Return [x, y] of the center of cell containing provided text 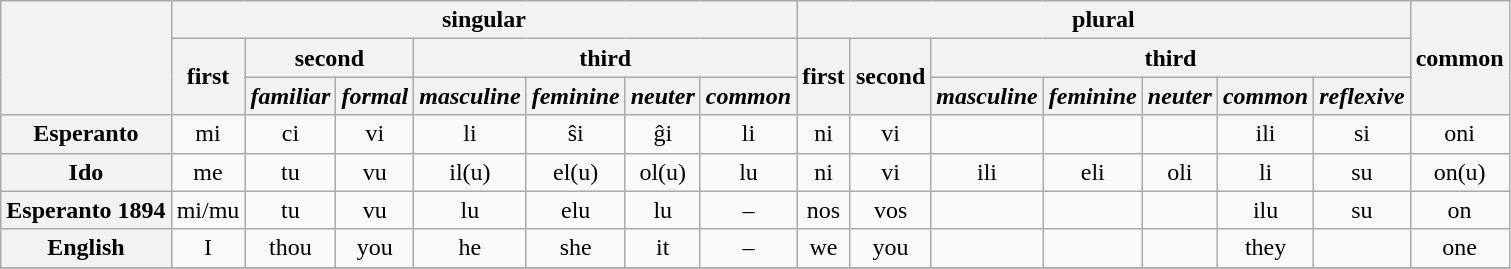
Esperanto [86, 134]
she [576, 248]
ĝi [662, 134]
plural [1104, 20]
reflexive [1362, 96]
they [1265, 248]
Ido [86, 172]
oli [1180, 172]
elu [576, 210]
vos [890, 210]
it [662, 248]
formal [375, 96]
one [1460, 248]
we [824, 248]
mi [208, 134]
he [470, 248]
oni [1460, 134]
ol(u) [662, 172]
thou [290, 248]
ilu [1265, 210]
familiar [290, 96]
on [1460, 210]
on(u) [1460, 172]
nos [824, 210]
eli [1092, 172]
si [1362, 134]
Esperanto 1894 [86, 210]
me [208, 172]
English [86, 248]
singular [484, 20]
I [208, 248]
ŝi [576, 134]
el(u) [576, 172]
ci [290, 134]
il(u) [470, 172]
mi/mu [208, 210]
